Output the (X, Y) coordinate of the center of the cell containing the given text.  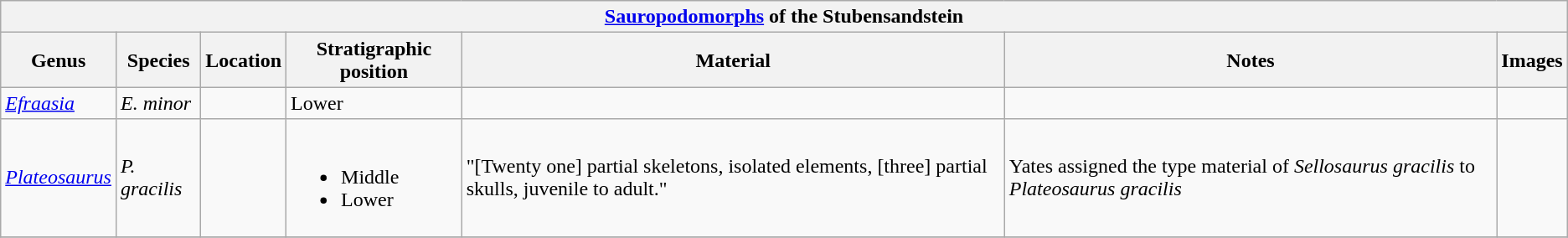
Notes (1251, 60)
Species (157, 60)
Efraasia (59, 103)
Stratigraphic position (374, 60)
Images (1532, 60)
Location (244, 60)
Material (733, 60)
Genus (59, 60)
Lower (374, 103)
Yates assigned the type material of Sellosaurus gracilis to Plateosaurus gracilis (1251, 178)
Sauropodomorphs of the Stubensandstein (784, 17)
"[Twenty one] partial skeletons, isolated elements, [three] partial skulls, juvenile to adult." (733, 178)
Plateosaurus (59, 178)
P. gracilis (157, 178)
MiddleLower (374, 178)
E. minor (157, 103)
